Search for the cell housing the specified text and yield its (x, y) center coordinate. 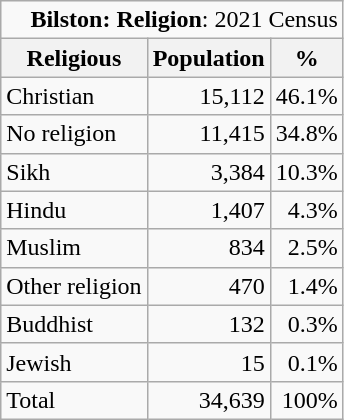
0.1% (306, 362)
Jewish (74, 362)
46.1% (306, 96)
Total (74, 400)
Population (208, 58)
10.3% (306, 172)
Bilston: Religion: 2021 Census (172, 20)
34.8% (306, 134)
1,407 (208, 210)
2.5% (306, 248)
100% (306, 400)
0.3% (306, 324)
Christian (74, 96)
470 (208, 286)
Religious (74, 58)
15,112 (208, 96)
Hindu (74, 210)
% (306, 58)
1.4% (306, 286)
834 (208, 248)
11,415 (208, 134)
No religion (74, 134)
3,384 (208, 172)
Buddhist (74, 324)
132 (208, 324)
34,639 (208, 400)
Other religion (74, 286)
15 (208, 362)
4.3% (306, 210)
Sikh (74, 172)
Muslim (74, 248)
